From the cell containing the given text, extract its center point as (X, Y) coordinate. 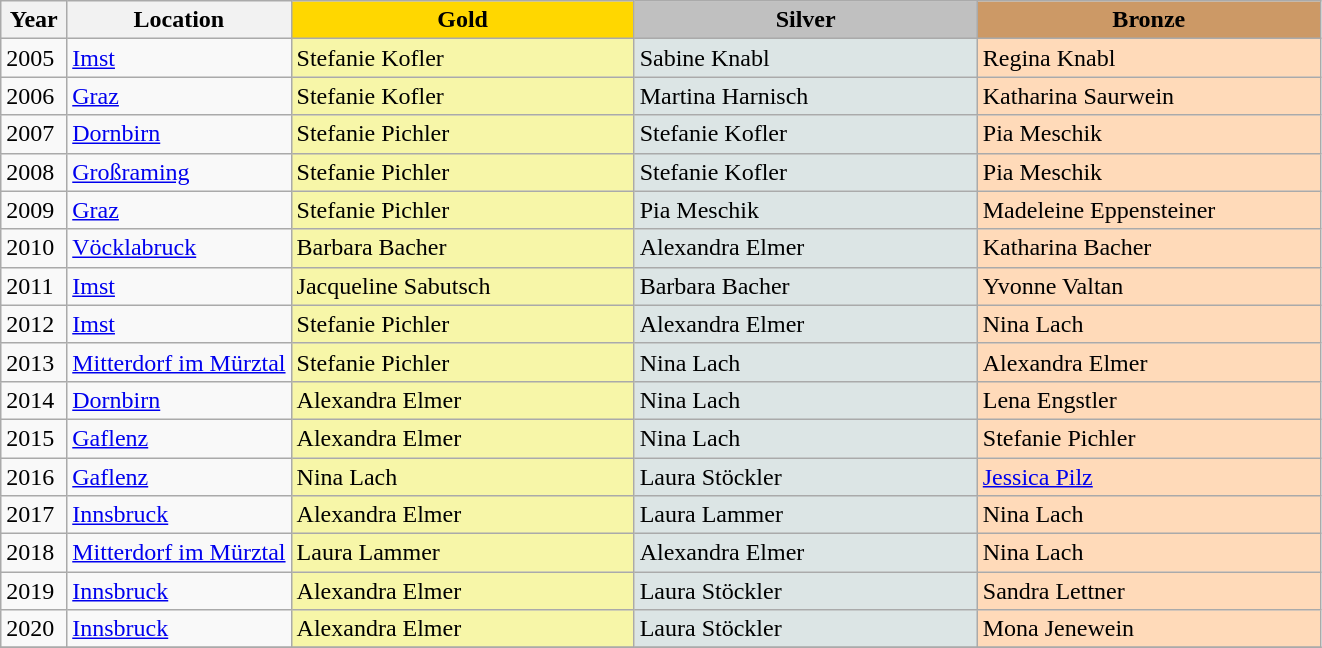
Martina Harnisch (806, 96)
2014 (34, 400)
2009 (34, 210)
2012 (34, 324)
2010 (34, 248)
Year (34, 20)
2005 (34, 58)
2019 (34, 591)
2006 (34, 96)
2011 (34, 286)
2020 (34, 629)
Katharina Bacher (1148, 248)
Regina Knabl (1148, 58)
Madeleine Eppensteiner (1148, 210)
Yvonne Valtan (1148, 286)
2018 (34, 553)
Jessica Pilz (1148, 477)
Silver (806, 20)
Katharina Saurwein (1148, 96)
2017 (34, 515)
Bronze (1148, 20)
Großraming (179, 172)
Location (179, 20)
Gold (462, 20)
2013 (34, 362)
Mona Jenewein (1148, 629)
Lena Engstler (1148, 400)
2008 (34, 172)
Sabine Knabl (806, 58)
2015 (34, 438)
Vöcklabruck (179, 248)
2016 (34, 477)
Sandra Lettner (1148, 591)
Jacqueline Sabutsch (462, 286)
2007 (34, 134)
